Determine the (X, Y) coordinate at the center of the cell enclosing the given text.  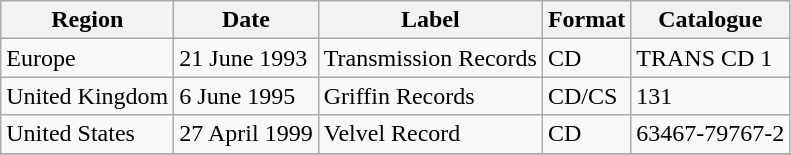
Catalogue (710, 20)
Transmission Records (430, 58)
63467-79767-2 (710, 134)
Griffin Records (430, 96)
Format (586, 20)
Region (88, 20)
21 June 1993 (246, 58)
Velvel Record (430, 134)
United States (88, 134)
Label (430, 20)
27 April 1999 (246, 134)
Date (246, 20)
6 June 1995 (246, 96)
131 (710, 96)
CD/CS (586, 96)
United Kingdom (88, 96)
Europe (88, 58)
TRANS CD 1 (710, 58)
